Detect which cell encompasses the target text, then output its [x, y] center coordinate. 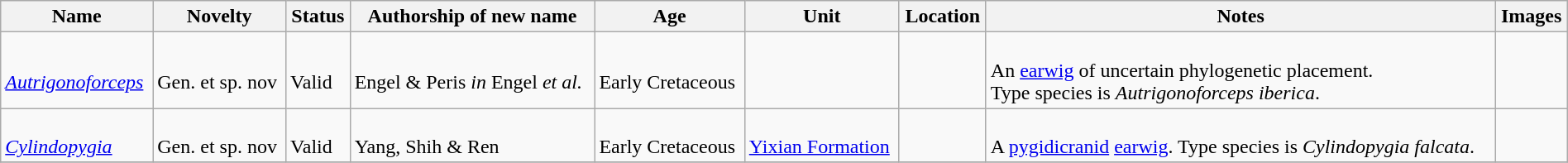
Yixian Formation [822, 136]
Status [318, 17]
Unit [822, 17]
Age [670, 17]
Cylindopygia [77, 136]
An earwig of uncertain phylogenetic placement. Type species is Autrigonoforceps iberica. [1241, 70]
Name [77, 17]
Notes [1241, 17]
Autrigonoforceps [77, 70]
Images [1532, 17]
Engel & Peris in Engel et al. [472, 70]
Novelty [220, 17]
Location [943, 17]
Yang, Shih & Ren [472, 136]
Authorship of new name [472, 17]
A pygidicranid earwig. Type species is Cylindopygia falcata. [1241, 136]
